Return (X, Y) of the center of cell containing provided text 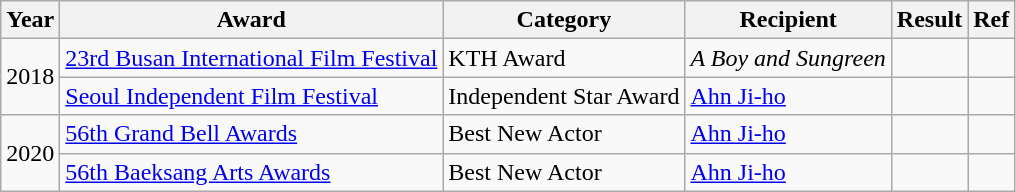
56th Grand Bell Awards (252, 134)
A Boy and Sungreen (788, 58)
Seoul Independent Film Festival (252, 96)
23rd Busan International Film Festival (252, 58)
Category (564, 20)
Recipient (788, 20)
2018 (30, 77)
56th Baeksang Arts Awards (252, 172)
Ref (992, 20)
Result (929, 20)
Award (252, 20)
Year (30, 20)
2020 (30, 153)
KTH Award (564, 58)
Independent Star Award (564, 96)
